Scan for the cell matching the given text and deliver its (X, Y) coordinate at center. 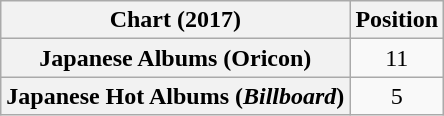
Japanese Hot Albums (Billboard) (176, 96)
Chart (2017) (176, 20)
Position (397, 20)
Japanese Albums (Oricon) (176, 58)
11 (397, 58)
5 (397, 96)
